Capture the cell that displays the provided text and extract its [X, Y] central coordinate. 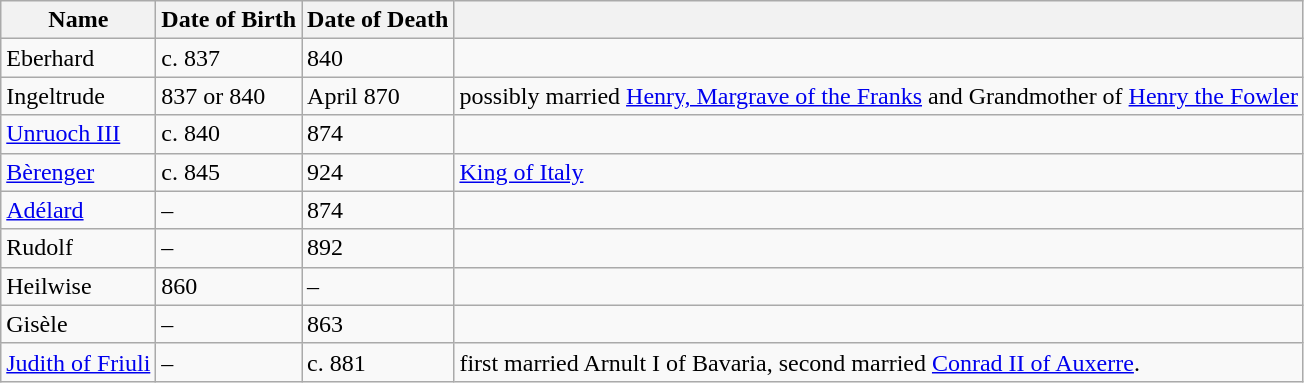
first married Arnult I of Bavaria, second married Conrad II of Auxerre. [879, 362]
April 870 [378, 96]
840 [378, 58]
Heilwise [78, 286]
Bèrenger [78, 172]
c. 845 [229, 172]
Judith of Friuli [78, 362]
892 [378, 248]
Ingeltrude [78, 96]
Date of Birth [229, 20]
837 or 840 [229, 96]
863 [378, 324]
c. 837 [229, 58]
possibly married Henry, Margrave of the Franks and Grandmother of Henry the Fowler [879, 96]
Adélard [78, 210]
Unruoch III [78, 134]
c. 881 [378, 362]
860 [229, 286]
Rudolf [78, 248]
924 [378, 172]
Gisèle [78, 324]
Date of Death [378, 20]
Eberhard [78, 58]
c. 840 [229, 134]
King of Italy [879, 172]
Name [78, 20]
